Determine the (x, y) coordinate at the center of the cell enclosing the given text.  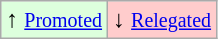
↓ Relegated (162, 20)
↑ Promoted (54, 20)
